Search for the cell housing the specified text and yield its (x, y) center coordinate. 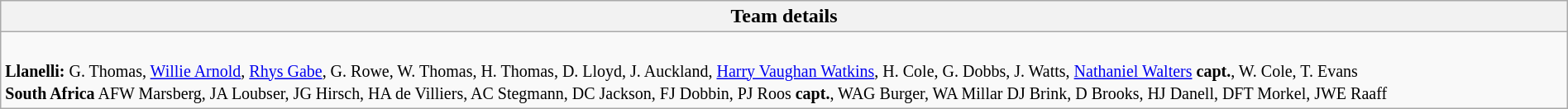
Team details (784, 17)
